Search for the cell housing the specified text and yield its (X, Y) center coordinate. 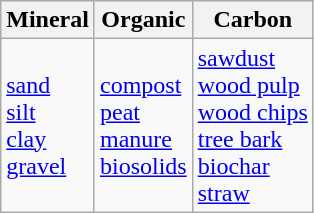
Carbon (252, 20)
compostpeatmanurebiosolids (143, 126)
sandsiltclaygravel (48, 126)
Mineral (48, 20)
Organic (143, 20)
sawdustwood pulpwood chipstree barkbiocharstraw (252, 126)
